Scan for the cell matching the given text and deliver its (x, y) coordinate at center. 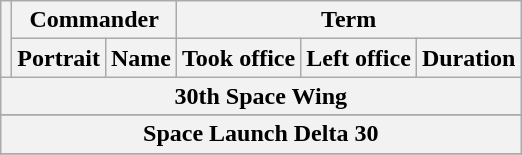
Term (349, 20)
Name (140, 58)
Space Launch Delta 30 (261, 134)
30th Space Wing (261, 96)
Duration (468, 58)
Left office (359, 58)
Commander (94, 20)
Took office (239, 58)
Portrait (59, 58)
